Pinpoint the cell where the given text exists, returning its [X, Y] midpoint coordinate. 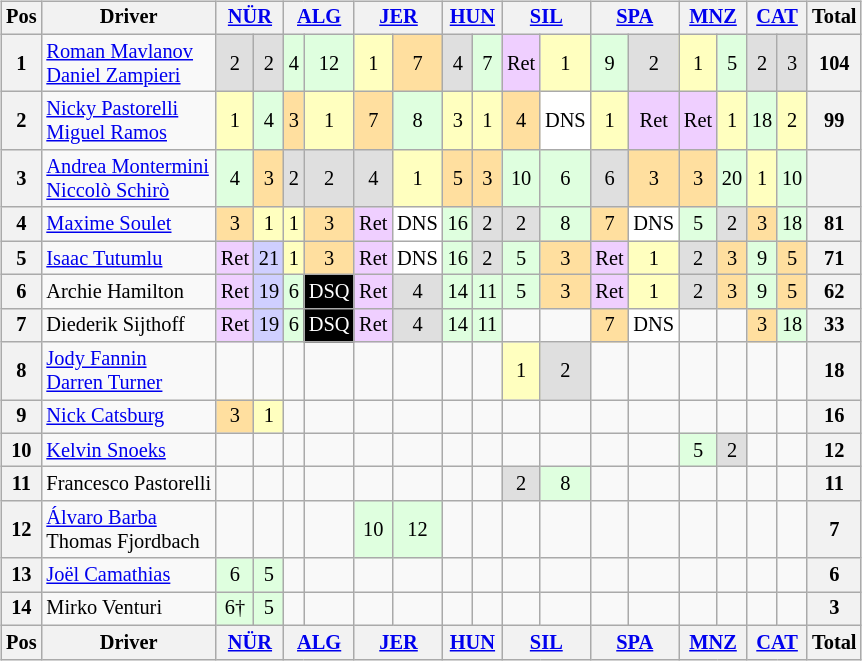
Mirko Venturi [128, 609]
Andrea Montermini Niccolò Schirò [128, 179]
99 [834, 121]
21 [269, 258]
Álvaro Barba Thomas Fjordbach [128, 530]
13 [21, 575]
20 [732, 179]
Archie Hamilton [128, 292]
81 [834, 224]
Joël Camathias [128, 575]
Diederik Sijthoff [128, 325]
Jody Fannin Darren Turner [128, 371]
Francesco Pastorelli [128, 484]
62 [834, 292]
104 [834, 63]
6† [235, 609]
71 [834, 258]
Maxime Soulet [128, 224]
Nick Catsburg [128, 417]
33 [834, 325]
Roman Mavlanov Daniel Zampieri [128, 63]
Isaac Tutumlu [128, 258]
Kelvin Snoeks [128, 450]
Nicky Pastorelli Miguel Ramos [128, 121]
